For the text-containing cell, return its midpoint in [x, y] coordinate format. 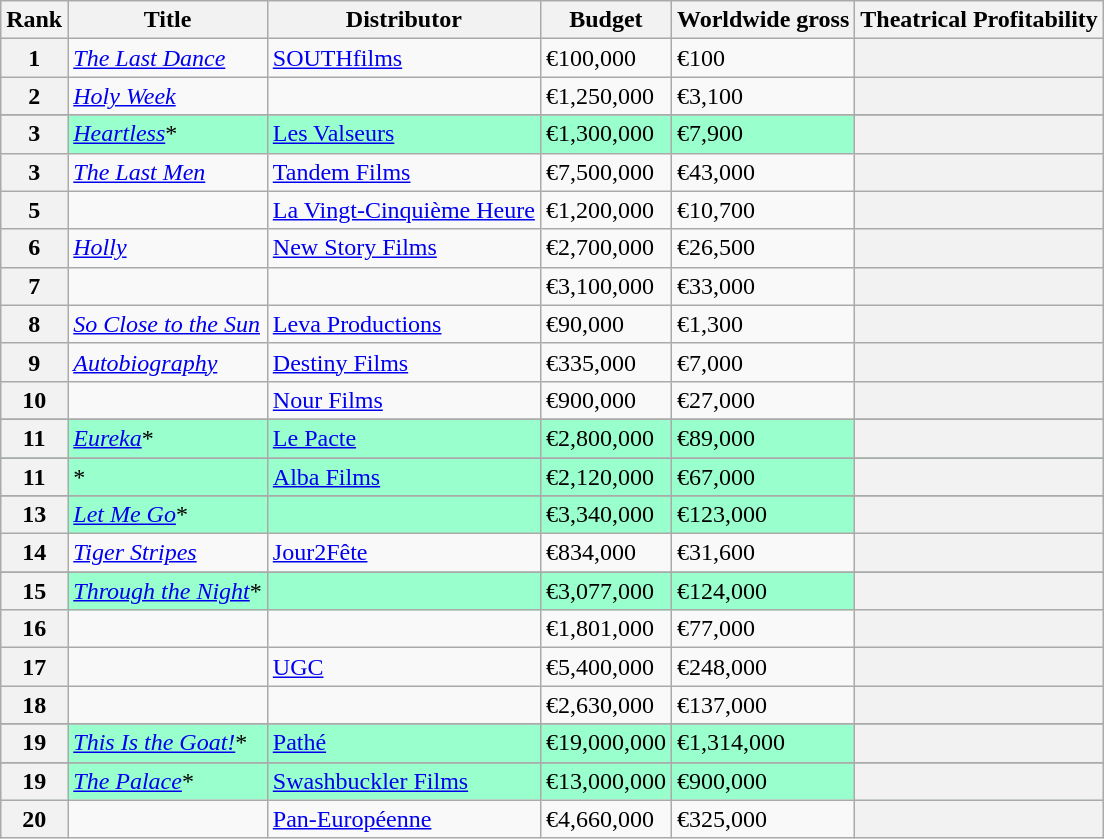
€325,000 [762, 819]
€2,700,000 [606, 248]
Eureka* [168, 438]
2 [34, 96]
€3,100,000 [606, 286]
Holly [168, 248]
16 [34, 629]
Tandem Films [404, 172]
€1,314,000 [762, 743]
The Last Men [168, 172]
Tiger Stripes [168, 553]
€3,100 [762, 96]
SOUTHfilms [404, 58]
€31,600 [762, 553]
€4,660,000 [606, 819]
€19,000,000 [606, 743]
UGC [404, 667]
7 [34, 286]
8 [34, 324]
€3,340,000 [606, 515]
€1,250,000 [606, 96]
€10,700 [762, 210]
The Last Dance [168, 58]
€2,800,000 [606, 438]
Rank [34, 20]
€3,077,000 [606, 591]
Les Valseurs [404, 134]
€7,900 [762, 134]
€90,000 [606, 324]
Budget [606, 20]
Le Pacte [404, 438]
€335,000 [606, 362]
€1,801,000 [606, 629]
Let Me Go* [168, 515]
Pan-Européenne [404, 819]
Pathé [404, 743]
La Vingt-Cinquième Heure [404, 210]
€33,000 [762, 286]
€5,400,000 [606, 667]
Jour2Fête [404, 553]
New Story Films [404, 248]
10 [34, 400]
Destiny Films [404, 362]
€13,000,000 [606, 781]
€89,000 [762, 438]
20 [34, 819]
Theatrical Profitability [980, 20]
€123,000 [762, 515]
€7,000 [762, 362]
€2,120,000 [606, 477]
€1,200,000 [606, 210]
6 [34, 248]
Through the Night* [168, 591]
This Is the Goat!* [168, 743]
€100 [762, 58]
17 [34, 667]
€100,000 [606, 58]
€26,500 [762, 248]
€834,000 [606, 553]
13 [34, 515]
Swashbuckler Films [404, 781]
Worldwide gross [762, 20]
€1,300,000 [606, 134]
14 [34, 553]
15 [34, 591]
€137,000 [762, 705]
Heartless* [168, 134]
€67,000 [762, 477]
* [168, 477]
Nour Films [404, 400]
Leva Productions [404, 324]
5 [34, 210]
€2,630,000 [606, 705]
€1,300 [762, 324]
Distributor [404, 20]
18 [34, 705]
The Palace* [168, 781]
Autobiography [168, 362]
€124,000 [762, 591]
So Close to the Sun [168, 324]
9 [34, 362]
Title [168, 20]
€248,000 [762, 667]
€77,000 [762, 629]
1 [34, 58]
Alba Films [404, 477]
€27,000 [762, 400]
€7,500,000 [606, 172]
€43,000 [762, 172]
Holy Week [168, 96]
